Pinpoint the cell where the given text exists, returning its [x, y] midpoint coordinate. 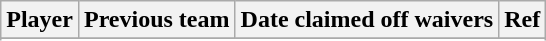
Player [40, 20]
Date claimed off waivers [367, 20]
Previous team [156, 20]
Ref [522, 20]
